Find where the given text appears and provide that cell's center as [x, y] coordinate. 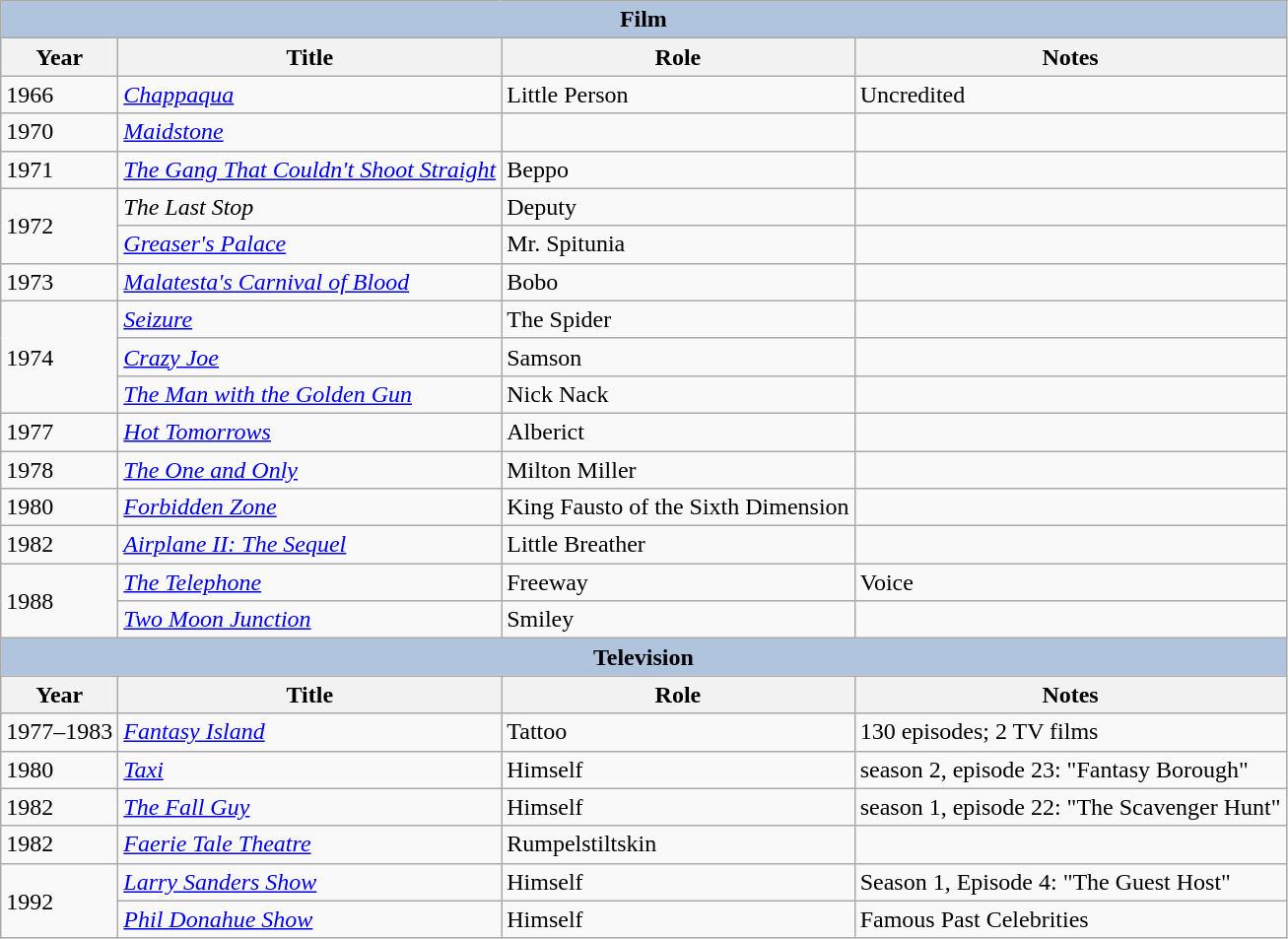
season 1, episode 22: "The Scavenger Hunt" [1070, 807]
The Fall Guy [309, 807]
Seizure [309, 319]
Mr. Spitunia [678, 244]
Airplane II: The Sequel [309, 545]
The One and Only [309, 470]
Little Breather [678, 545]
Larry Sanders Show [309, 882]
Smiley [678, 620]
Forbidden Zone [309, 507]
Film [644, 20]
Famous Past Celebrities [1070, 919]
Little Person [678, 95]
Uncredited [1070, 95]
Voice [1070, 582]
Season 1, Episode 4: "The Guest Host" [1070, 882]
season 2, episode 23: "Fantasy Borough" [1070, 770]
The Spider [678, 319]
Tattoo [678, 732]
The Last Stop [309, 207]
Milton Miller [678, 470]
Television [644, 657]
1972 [59, 226]
Deputy [678, 207]
Bobo [678, 282]
Phil Donahue Show [309, 919]
Chappaqua [309, 95]
1971 [59, 169]
1988 [59, 601]
Two Moon Junction [309, 620]
1978 [59, 470]
130 episodes; 2 TV films [1070, 732]
Fantasy Island [309, 732]
Malatesta's Carnival of Blood [309, 282]
Greaser's Palace [309, 244]
Beppo [678, 169]
Samson [678, 357]
Hot Tomorrows [309, 432]
1992 [59, 901]
Faerie Tale Theatre [309, 844]
1977–1983 [59, 732]
1966 [59, 95]
Crazy Joe [309, 357]
Alberict [678, 432]
Maidstone [309, 132]
1974 [59, 357]
The Gang That Couldn't Shoot Straight [309, 169]
Rumpelstiltskin [678, 844]
The Telephone [309, 582]
The Man with the Golden Gun [309, 394]
Freeway [678, 582]
1973 [59, 282]
King Fausto of the Sixth Dimension [678, 507]
Taxi [309, 770]
1977 [59, 432]
1970 [59, 132]
Nick Nack [678, 394]
